Search for the cell housing the specified text and yield its [x, y] center coordinate. 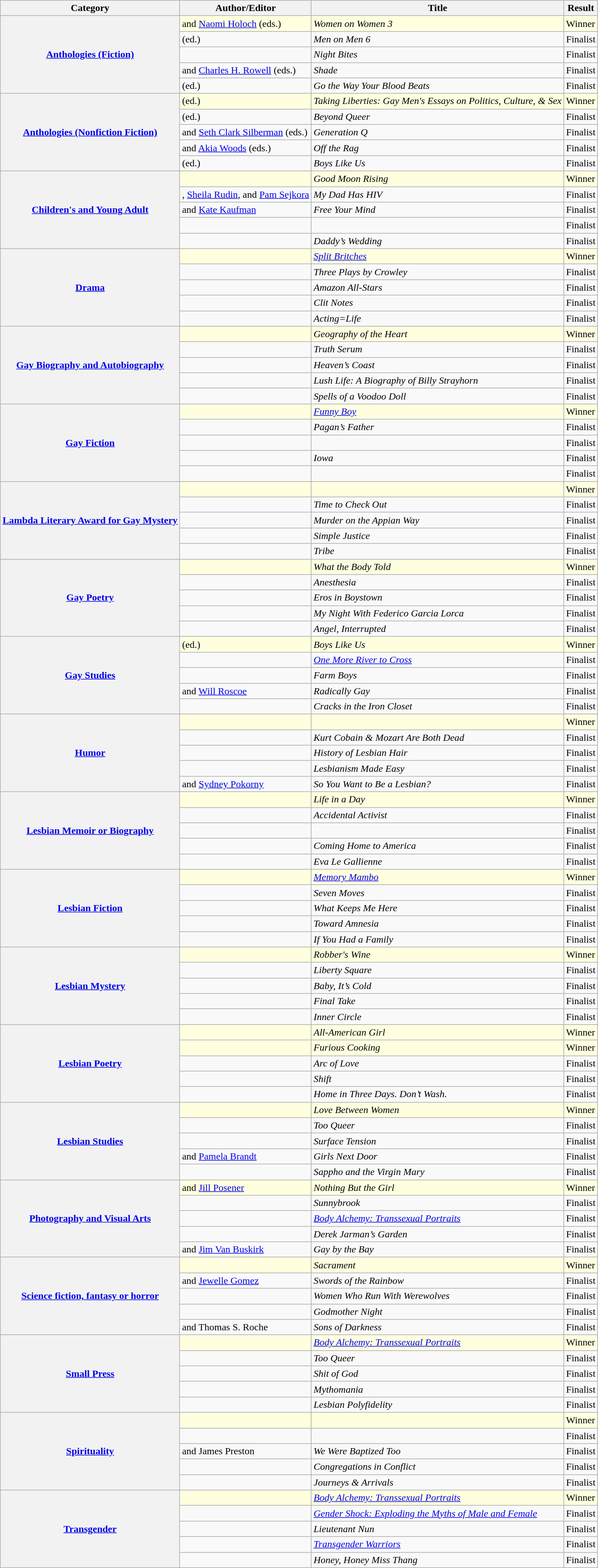
Lesbian Studies [90, 1141]
Lieutenant Nun [437, 1529]
Author/Editor [246, 8]
Drama [90, 287]
Life in a Day [437, 799]
Women on Women 3 [437, 24]
History of Lesbian Hair [437, 753]
My Night With Federico Garcia Lorca [437, 613]
Free Your Mind [437, 210]
Women Who Run With Werewolves [437, 1296]
and Seth Clark Silberman (eds.) [246, 132]
Small Press [90, 1374]
Funny Boy [437, 411]
and Kate Kaufman [246, 210]
and Charles H. Rowell (eds.) [246, 70]
Accidental Activist [437, 815]
Toward Amnesia [437, 923]
One More River to Cross [437, 660]
Girls Next Door [437, 1156]
Spells of a Voodoo Doll [437, 396]
Baby, It’s Cold [437, 986]
Night Bites [437, 55]
My Dad Has HIV [437, 194]
Lesbian Poetry [90, 1063]
Murder on the Appian Way [437, 520]
Gay Fiction [90, 442]
What Keeps Me Here [437, 908]
Shit of God [437, 1374]
Science fiction, fantasy or horror [90, 1296]
Robber's Wine [437, 955]
Beyond Queer [437, 117]
Gender Shock: Exploding the Myths of Male and Female [437, 1513]
Derek Jarman’s Garden [437, 1234]
Men on Men 6 [437, 39]
and Pamela Brandt [246, 1156]
So You Want to Be a Lesbian? [437, 784]
Time to Check Out [437, 505]
Heaven’s Coast [437, 365]
Congregations in Conflict [437, 1467]
Amazon All-Stars [437, 287]
Eva Le Gallienne [437, 861]
Transgender Warriors [437, 1544]
and Naomi Holoch (eds.) [246, 24]
Taking Liberties: Gay Men's Essays on Politics, Culture, & Sex [437, 101]
Transgender [90, 1529]
Lush Life: A Biography of Billy Strayhorn [437, 380]
Final Take [437, 1001]
Humor [90, 753]
All-American Girl [437, 1032]
and Thomas S. Roche [246, 1327]
What the Body Told [437, 567]
Lesbianism Made Easy [437, 769]
and Sydney Pokorny [246, 784]
Title [437, 8]
and Akia Woods (eds.) [246, 148]
Inner Circle [437, 1017]
Radically Gay [437, 691]
Gay Poetry [90, 598]
Gay Biography and Autobiography [90, 365]
Lesbian Memoir or Biography [90, 830]
Split Britches [437, 256]
Home in Three Days. Don’t Wash. [437, 1094]
Gay by the Bay [437, 1250]
Anthologies (Nonfiction Fiction) [90, 132]
Arc of Love [437, 1063]
and James Preston [246, 1451]
Furious Cooking [437, 1048]
and Will Roscoe [246, 691]
Daddy’s Wedding [437, 241]
Honey, Honey Miss Thang [437, 1560]
If You Had a Family [437, 939]
Shade [437, 70]
and Jim Van Buskirk [246, 1250]
Simple Justice [437, 536]
Pagan’s Father [437, 427]
Result [581, 8]
Love Between Women [437, 1110]
Shift [437, 1079]
Surface Tension [437, 1141]
and Jill Posener [246, 1188]
Mythomania [437, 1389]
Sappho and the Virgin Mary [437, 1172]
Gay Studies [90, 675]
Liberty Square [437, 970]
Kurt Cobain & Mozart Are Both Dead [437, 738]
Eros in Boystown [437, 598]
Memory Mambo [437, 877]
Lesbian Polyfidelity [437, 1405]
Sons of Darkness [437, 1327]
Anesthesia [437, 582]
Geography of the Heart [437, 334]
Generation Q [437, 132]
Cracks in the Iron Closet [437, 707]
Three Plays by Crowley [437, 272]
Sunnybrook [437, 1203]
Lambda Literary Award for Gay Mystery [90, 520]
Lesbian Mystery [90, 986]
Clit Notes [437, 303]
Godmother Night [437, 1312]
Category [90, 8]
Photography and Visual Arts [90, 1219]
Anthologies (Fiction) [90, 55]
Coming Home to America [437, 846]
Seven Moves [437, 892]
Good Moon Rising [437, 179]
Angel, Interrupted [437, 629]
Nothing But the Girl [437, 1188]
Tribe [437, 551]
Sacrament [437, 1265]
Acting=Life [437, 318]
Truth Serum [437, 349]
, Sheila Rudin, and Pam Sejkora [246, 194]
We Were Baptized Too [437, 1451]
Lesbian Fiction [90, 908]
Spirituality [90, 1451]
Iowa [437, 458]
Farm Boys [437, 675]
Journeys & Arrivals [437, 1482]
Off the Rag [437, 148]
and Jewelle Gomez [246, 1281]
Children's and Young Adult [90, 210]
Go the Way Your Blood Beats [437, 86]
Swords of the Rainbow [437, 1281]
